Return [x, y] of the center of cell containing provided text 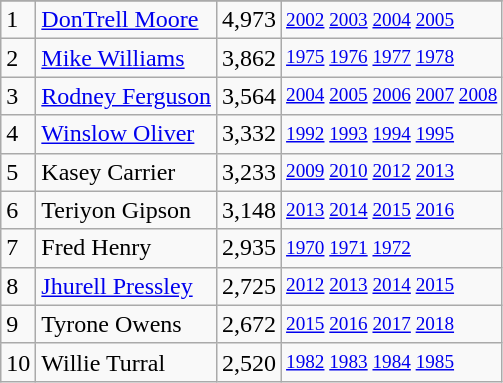
3,233 [248, 172]
DonTrell Moore [126, 20]
1970 1971 1972 [392, 248]
3,148 [248, 210]
Tyrone Owens [126, 324]
3,332 [248, 134]
3,564 [248, 96]
3,862 [248, 58]
2004 2005 2006 2007 2008 [392, 96]
Jhurell Pressley [126, 286]
Willie Turral [126, 362]
4 [18, 134]
10 [18, 362]
Teriyon Gipson [126, 210]
2,935 [248, 248]
Kasey Carrier [126, 172]
2015 2016 2017 2018 [392, 324]
2009 2010 2012 2013 [392, 172]
2013 2014 2015 2016 [392, 210]
Winslow Oliver [126, 134]
2,520 [248, 362]
7 [18, 248]
9 [18, 324]
8 [18, 286]
2,725 [248, 286]
1982 1983 1984 1985 [392, 362]
4,973 [248, 20]
2,672 [248, 324]
1 [18, 20]
Mike Williams [126, 58]
3 [18, 96]
2002 2003 2004 2005 [392, 20]
5 [18, 172]
2012 2013 2014 2015 [392, 286]
1992 1993 1994 1995 [392, 134]
1975 1976 1977 1978 [392, 58]
2 [18, 58]
6 [18, 210]
Rodney Ferguson [126, 96]
Fred Henry [126, 248]
